Find where the given text appears and provide that cell's center as [x, y] coordinate. 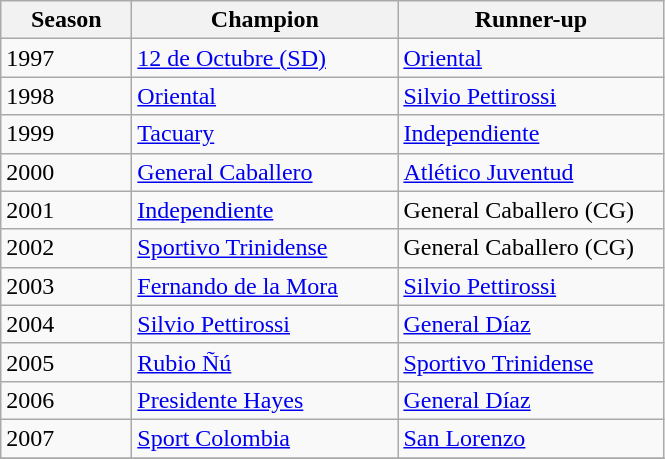
2005 [66, 362]
Presidente Hayes [265, 400]
2003 [66, 286]
2001 [66, 210]
Rubio Ñú [265, 362]
12 de Octubre (SD) [265, 58]
San Lorenzo [531, 438]
Champion [265, 20]
2002 [66, 248]
Tacuary [265, 134]
Atlético Juventud [531, 172]
Season [66, 20]
Runner-up [531, 20]
Fernando de la Mora [265, 286]
General Caballero [265, 172]
Sport Colombia [265, 438]
1999 [66, 134]
2007 [66, 438]
2006 [66, 400]
1998 [66, 96]
2004 [66, 324]
1997 [66, 58]
2000 [66, 172]
